Output the [x, y] coordinate of the center of the cell containing the given text.  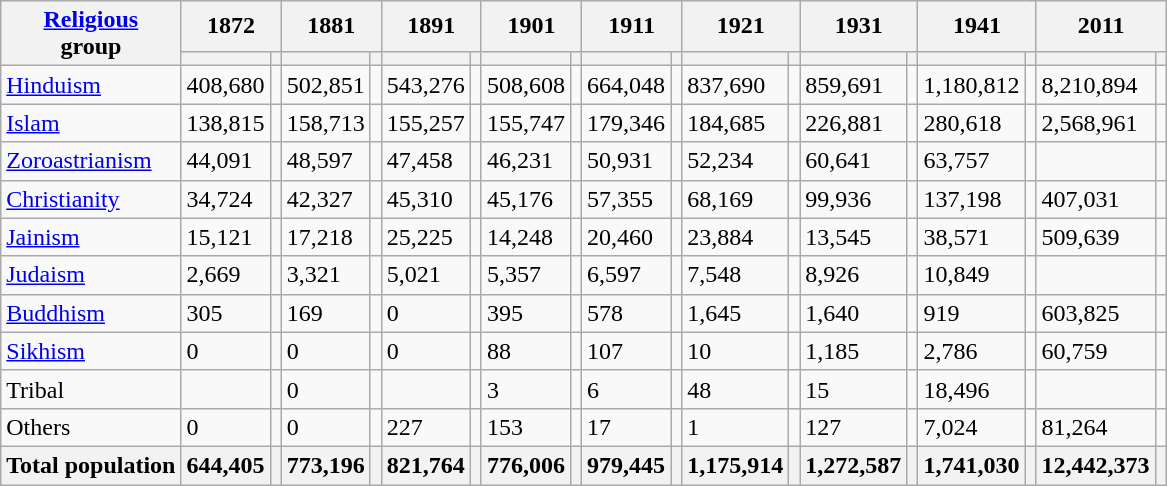
1,640 [854, 313]
47,458 [426, 161]
38,571 [972, 237]
776,006 [526, 465]
138,815 [226, 123]
227 [426, 427]
1 [736, 427]
821,764 [426, 465]
2,669 [226, 275]
20,460 [626, 237]
127 [854, 427]
Sikhism [91, 351]
859,691 [854, 85]
407,031 [1096, 199]
10,849 [972, 275]
34,724 [226, 199]
1881 [331, 26]
63,757 [972, 161]
23,884 [736, 237]
13,545 [854, 237]
644,405 [226, 465]
25,225 [426, 237]
15 [854, 389]
179,346 [626, 123]
Religiousgroup [91, 34]
68,169 [736, 199]
52,234 [736, 161]
88 [526, 351]
60,641 [854, 161]
1911 [632, 26]
508,608 [526, 85]
1,180,812 [972, 85]
17,218 [326, 237]
502,851 [326, 85]
543,276 [426, 85]
1,645 [736, 313]
17 [626, 427]
5,021 [426, 275]
48,597 [326, 161]
1941 [977, 26]
Total population [91, 465]
3,321 [326, 275]
44,091 [226, 161]
7,024 [972, 427]
60,759 [1096, 351]
2,568,961 [1096, 123]
46,231 [526, 161]
137,198 [972, 199]
155,747 [526, 123]
578 [626, 313]
773,196 [326, 465]
8,926 [854, 275]
1,175,914 [736, 465]
837,690 [736, 85]
919 [972, 313]
664,048 [626, 85]
280,618 [972, 123]
979,445 [626, 465]
Others [91, 427]
1891 [431, 26]
2011 [1101, 26]
14,248 [526, 237]
1921 [741, 26]
1872 [231, 26]
Jainism [91, 237]
7,548 [736, 275]
395 [526, 313]
2,786 [972, 351]
107 [626, 351]
45,310 [426, 199]
5,357 [526, 275]
1931 [859, 26]
8,210,894 [1096, 85]
226,881 [854, 123]
12,442,373 [1096, 465]
1,741,030 [972, 465]
57,355 [626, 199]
10 [736, 351]
45,176 [526, 199]
15,121 [226, 237]
1,272,587 [854, 465]
509,639 [1096, 237]
50,931 [626, 161]
Christianity [91, 199]
42,327 [326, 199]
184,685 [736, 123]
99,936 [854, 199]
155,257 [426, 123]
3 [526, 389]
408,680 [226, 85]
603,825 [1096, 313]
1,185 [854, 351]
18,496 [972, 389]
Judaism [91, 275]
Buddhism [91, 313]
Zoroastrianism [91, 161]
305 [226, 313]
6,597 [626, 275]
Tribal [91, 389]
Islam [91, 123]
48 [736, 389]
6 [626, 389]
Hinduism [91, 85]
169 [326, 313]
1901 [531, 26]
153 [526, 427]
158,713 [326, 123]
81,264 [1096, 427]
